Capture the cell that displays the provided text and extract its (X, Y) central coordinate. 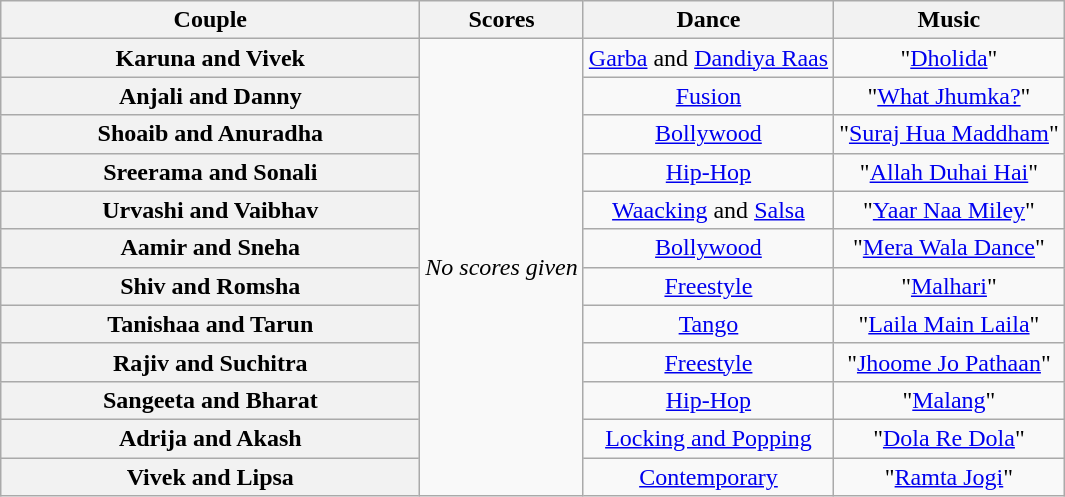
Rajiv and Suchitra (210, 362)
"Dholida" (950, 58)
Tanishaa and Tarun (210, 324)
Contemporary (708, 477)
Sreerama and Sonali (210, 172)
"Jhoome Jo Pathaan" (950, 362)
Scores (502, 20)
"Mera Wala Dance" (950, 248)
"Ramta Jogi" (950, 477)
Aamir and Sneha (210, 248)
Vivek and Lipsa (210, 477)
"Yaar Naa Miley" (950, 210)
"Allah Duhai Hai" (950, 172)
Fusion (708, 96)
Karuna and Vivek (210, 58)
"Laila Main Laila" (950, 324)
Anjali and Danny (210, 96)
Adrija and Akash (210, 438)
Tango (708, 324)
Music (950, 20)
"Malang" (950, 400)
"Malhari" (950, 286)
Garba and Dandiya Raas (708, 58)
Waacking and Salsa (708, 210)
Couple (210, 20)
No scores given (502, 268)
Dance (708, 20)
Locking and Popping (708, 438)
"Suraj Hua Maddham" (950, 134)
"What Jhumka?" (950, 96)
Sangeeta and Bharat (210, 400)
Shiv and Romsha (210, 286)
Shoaib and Anuradha (210, 134)
"Dola Re Dola" (950, 438)
Urvashi and Vaibhav (210, 210)
